Extract the [x, y] coordinate from the center of the cell holding the provided text.  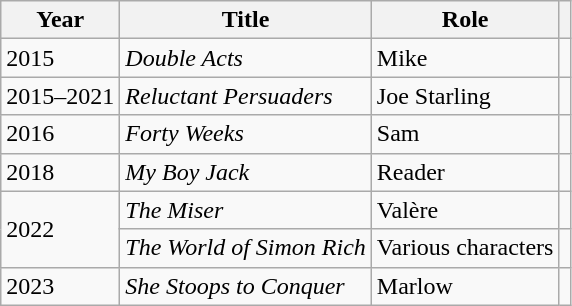
Forty Weeks [246, 134]
Title [246, 20]
My Boy Jack [246, 172]
The World of Simon Rich [246, 248]
Role [465, 20]
Sam [465, 134]
2016 [60, 134]
Double Acts [246, 58]
Mike [465, 58]
Various characters [465, 248]
2022 [60, 229]
Reluctant Persuaders [246, 96]
2015 [60, 58]
Joe Starling [465, 96]
The Miser [246, 210]
2015–2021 [60, 96]
Reader [465, 172]
Year [60, 20]
Valère [465, 210]
2023 [60, 286]
Marlow [465, 286]
2018 [60, 172]
She Stoops to Conquer [246, 286]
